Pinpoint the cell where the given text exists, returning its (X, Y) midpoint coordinate. 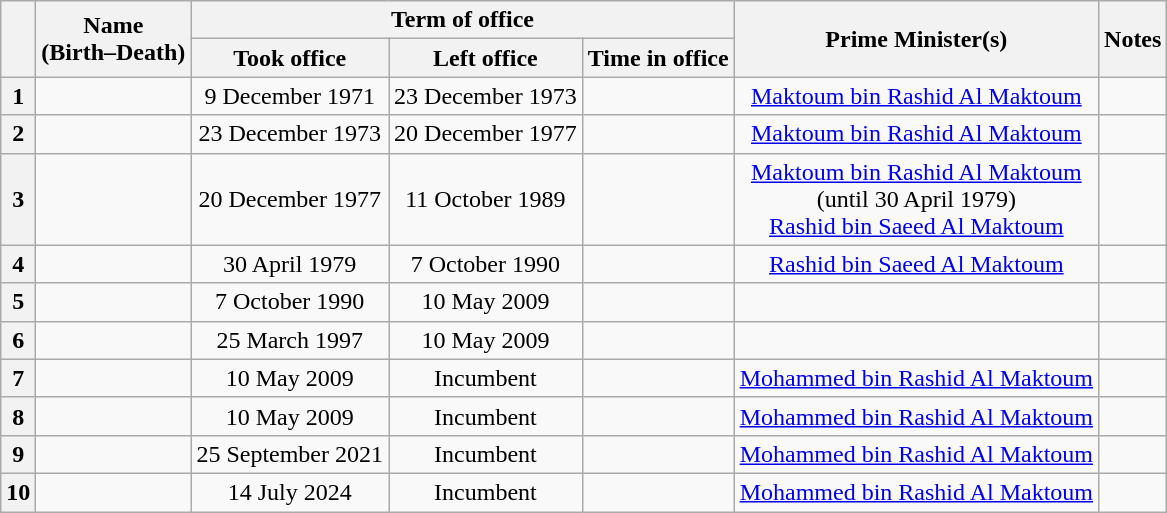
5 (18, 302)
4 (18, 264)
8 (18, 416)
Took office (290, 58)
9 (18, 454)
Time in office (658, 58)
11 October 1989 (486, 199)
1 (18, 96)
14 July 2024 (290, 492)
25 September 2021 (290, 454)
6 (18, 340)
3 (18, 199)
7 (18, 378)
10 (18, 492)
Rashid bin Saeed Al Maktoum (916, 264)
Term of office (462, 20)
Left office (486, 58)
Notes (1133, 39)
9 December 1971 (290, 96)
25 March 1997 (290, 340)
Name(Birth–Death) (114, 39)
Prime Minister(s) (916, 39)
2 (18, 134)
30 April 1979 (290, 264)
Maktoum bin Rashid Al Maktoum(until 30 April 1979)Rashid bin Saeed Al Maktoum (916, 199)
